For the text-containing cell, return its midpoint in (x, y) coordinate format. 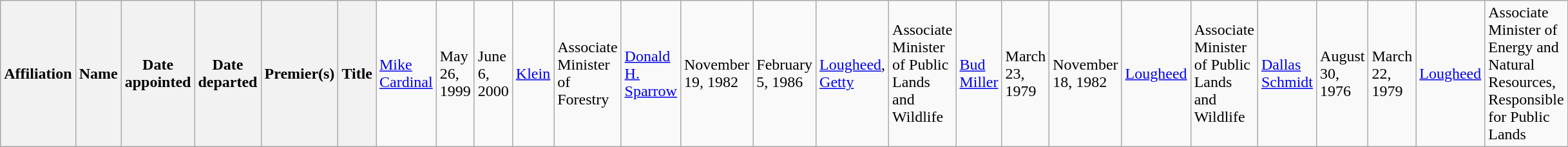
June 6, 2000 (493, 73)
Lougheed, Getty (853, 73)
Bud Miller (979, 73)
August 30, 1976 (1343, 73)
November 19, 1982 (716, 73)
Name (98, 73)
February 5, 1986 (785, 73)
Title (357, 73)
Premier(s) (300, 73)
Mike Cardinal (406, 73)
Klein (533, 73)
May 26, 1999 (455, 73)
March 23, 1979 (1026, 73)
November 18, 1982 (1085, 73)
Donald H. Sparrow (651, 73)
Associate Minister of Energy and Natural Resources, Responsible for Public Lands (1526, 73)
Date appointed (158, 73)
Associate Minister of Forestry (588, 73)
March 22, 1979 (1392, 73)
Dallas Schmidt (1287, 73)
Date departed (228, 73)
Affiliation (38, 73)
